Find where the given text appears and provide that cell's center as (x, y) coordinate. 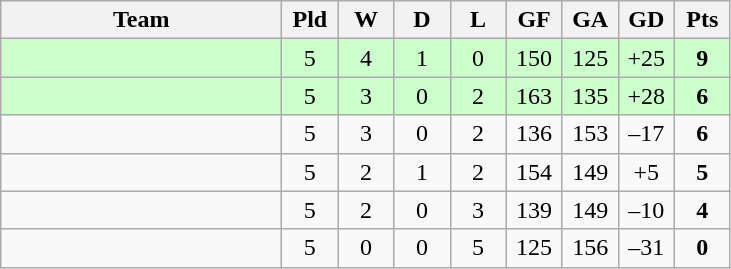
W (366, 20)
9 (702, 58)
–17 (646, 134)
L (478, 20)
–10 (646, 210)
GF (534, 20)
+5 (646, 172)
GD (646, 20)
Pld (310, 20)
156 (590, 248)
D (422, 20)
139 (534, 210)
153 (590, 134)
Team (142, 20)
163 (534, 96)
+28 (646, 96)
GA (590, 20)
135 (590, 96)
Pts (702, 20)
154 (534, 172)
–31 (646, 248)
136 (534, 134)
150 (534, 58)
+25 (646, 58)
